Find where the given text appears and provide that cell's center as [x, y] coordinate. 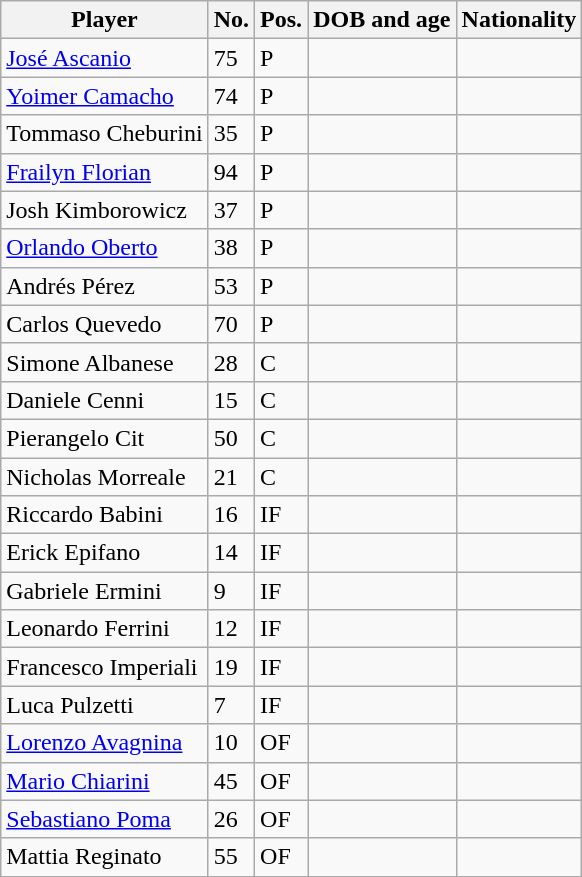
14 [231, 553]
53 [231, 286]
Mario Chiarini [104, 781]
Francesco Imperiali [104, 667]
7 [231, 705]
No. [231, 20]
16 [231, 515]
Daniele Cenni [104, 400]
Yoimer Camacho [104, 96]
Pierangelo Cit [104, 438]
50 [231, 438]
75 [231, 58]
Riccardo Babini [104, 515]
Sebastiano Poma [104, 819]
Andrés Pérez [104, 286]
10 [231, 743]
DOB and age [382, 20]
Nationality [519, 20]
Simone Albanese [104, 362]
Lorenzo Avagnina [104, 743]
94 [231, 172]
Luca Pulzetti [104, 705]
Player [104, 20]
Mattia Reginato [104, 857]
Pos. [282, 20]
Orlando Oberto [104, 248]
37 [231, 210]
Tommaso Cheburini [104, 134]
21 [231, 477]
12 [231, 629]
38 [231, 248]
9 [231, 591]
Josh Kimborowicz [104, 210]
Erick Epifano [104, 553]
70 [231, 324]
26 [231, 819]
José Ascanio [104, 58]
Leonardo Ferrini [104, 629]
Frailyn Florian [104, 172]
35 [231, 134]
28 [231, 362]
Carlos Quevedo [104, 324]
Nicholas Morreale [104, 477]
55 [231, 857]
45 [231, 781]
15 [231, 400]
74 [231, 96]
19 [231, 667]
Gabriele Ermini [104, 591]
